For the text-containing cell, return its midpoint in [x, y] coordinate format. 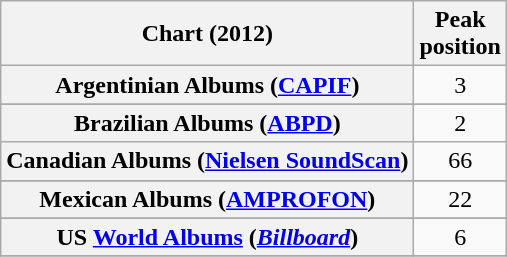
Peakposition [460, 34]
2 [460, 123]
66 [460, 161]
Brazilian Albums (ABPD) [208, 123]
22 [460, 199]
Mexican Albums (AMPROFON) [208, 199]
Canadian Albums (Nielsen SoundScan) [208, 161]
3 [460, 85]
6 [460, 237]
US World Albums (Billboard) [208, 237]
Argentinian Albums (CAPIF) [208, 85]
Chart (2012) [208, 34]
